Provide the (X, Y) coordinate of the cell's center where the given text is located.  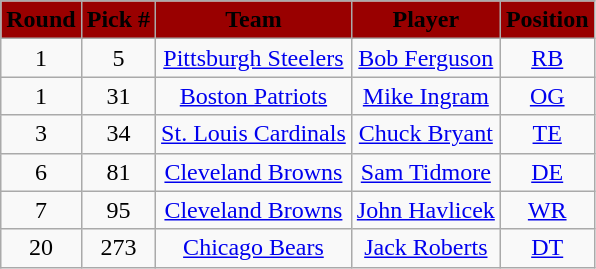
Pick # (118, 20)
DE (547, 172)
WR (547, 210)
7 (41, 210)
81 (118, 172)
31 (118, 96)
34 (118, 134)
6 (41, 172)
20 (41, 248)
Jack Roberts (426, 248)
95 (118, 210)
Mike Ingram (426, 96)
DT (547, 248)
Boston Patriots (254, 96)
Pittsburgh Steelers (254, 58)
OG (547, 96)
Chicago Bears (254, 248)
3 (41, 134)
273 (118, 248)
Bob Ferguson (426, 58)
5 (118, 58)
Team (254, 20)
Position (547, 20)
Round (41, 20)
Sam Tidmore (426, 172)
John Havlicek (426, 210)
Player (426, 20)
St. Louis Cardinals (254, 134)
Chuck Bryant (426, 134)
RB (547, 58)
TE (547, 134)
